Return [X, Y] of the center of cell containing provided text 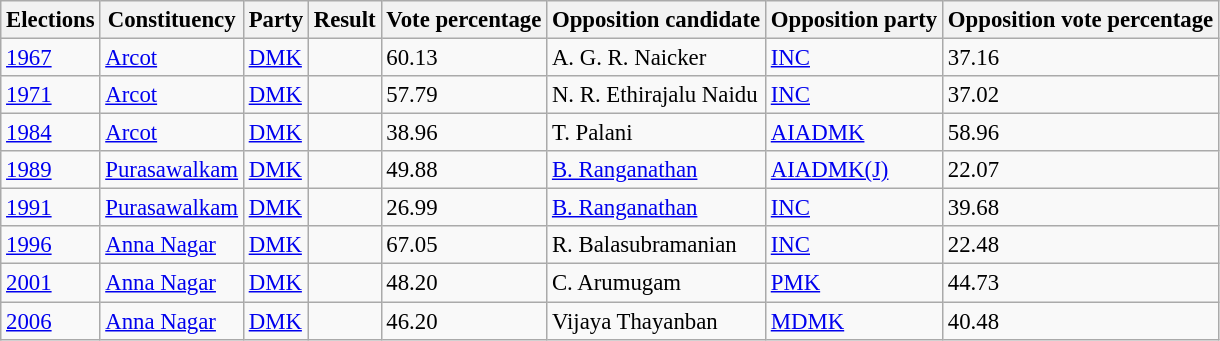
37.16 [1081, 58]
26.99 [464, 208]
AIADMK [854, 133]
1971 [50, 95]
60.13 [464, 58]
57.79 [464, 95]
T. Palani [656, 133]
AIADMK(J) [854, 170]
A. G. R. Naicker [656, 58]
Vijaya Thayanban [656, 321]
MDMK [854, 321]
37.02 [1081, 95]
44.73 [1081, 283]
2006 [50, 321]
Result [344, 20]
40.48 [1081, 321]
58.96 [1081, 133]
38.96 [464, 133]
22.48 [1081, 245]
Opposition party [854, 20]
1984 [50, 133]
R. Balasubramanian [656, 245]
2001 [50, 283]
1991 [50, 208]
67.05 [464, 245]
Vote percentage [464, 20]
22.07 [1081, 170]
48.20 [464, 283]
Opposition candidate [656, 20]
Party [276, 20]
46.20 [464, 321]
Opposition vote percentage [1081, 20]
Constituency [172, 20]
C. Arumugam [656, 283]
N. R. Ethirajalu Naidu [656, 95]
49.88 [464, 170]
Elections [50, 20]
39.68 [1081, 208]
1989 [50, 170]
1967 [50, 58]
1996 [50, 245]
PMK [854, 283]
